Pinpoint the cell where the given text exists, returning its [x, y] midpoint coordinate. 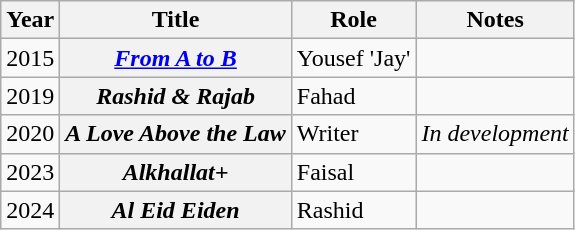
In development [495, 134]
Faisal [354, 172]
From A to B [176, 58]
Fahad [354, 96]
Alkhallat+ [176, 172]
A Love Above the Law [176, 134]
Writer [354, 134]
2019 [30, 96]
Notes [495, 20]
2024 [30, 210]
Title [176, 20]
Year [30, 20]
Rashid [354, 210]
2015 [30, 58]
Role [354, 20]
Rashid & Rajab [176, 96]
Yousef 'Jay' [354, 58]
2020 [30, 134]
Al Eid Eiden [176, 210]
2023 [30, 172]
